Extract the [X, Y] coordinate from the center of the cell holding the provided text.  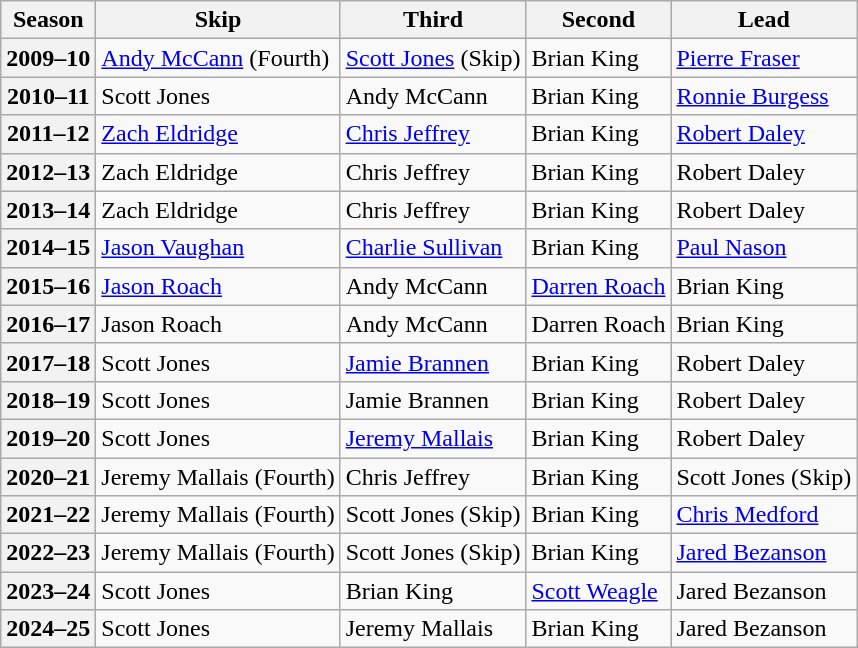
2013–14 [48, 210]
Season [48, 20]
2009–10 [48, 58]
2012–13 [48, 172]
2011–12 [48, 134]
2019–20 [48, 438]
2014–15 [48, 248]
2024–25 [48, 629]
2015–16 [48, 286]
2023–24 [48, 591]
Charlie Sullivan [433, 248]
2021–22 [48, 515]
2017–18 [48, 362]
2010–11 [48, 96]
Jason Vaughan [218, 248]
Andy McCann (Fourth) [218, 58]
Third [433, 20]
2016–17 [48, 324]
Chris Medford [764, 515]
Ronnie Burgess [764, 96]
Scott Weagle [598, 591]
Skip [218, 20]
Paul Nason [764, 248]
2022–23 [48, 553]
2018–19 [48, 400]
Lead [764, 20]
Second [598, 20]
Pierre Fraser [764, 58]
2020–21 [48, 477]
